Identify which cell holds the provided text, then report its (x, y) central coordinate. 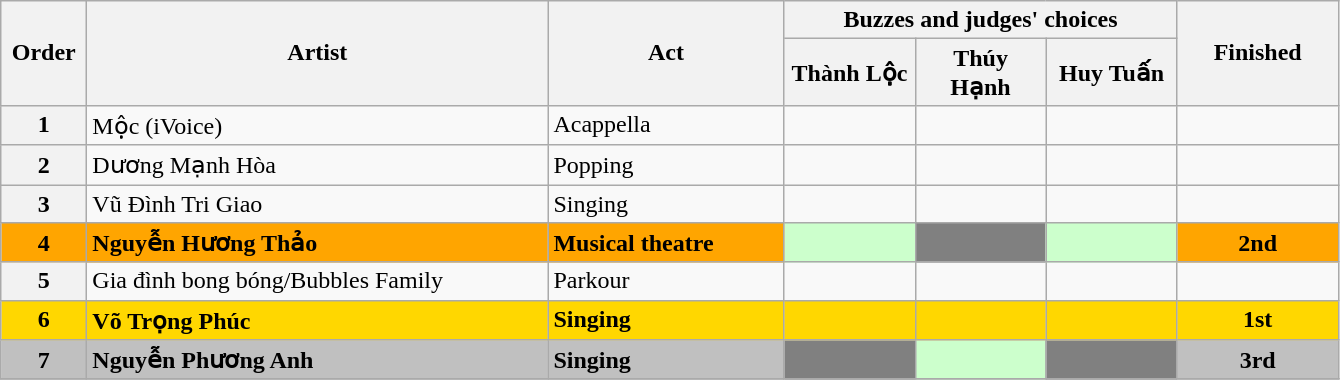
Act (666, 54)
2nd (1258, 243)
Popping (666, 165)
Vũ Đình Tri Giao (318, 203)
Musical theatre (666, 243)
Huy Tuấn (1112, 72)
Order (44, 54)
7 (44, 360)
4 (44, 243)
Nguyễn Hương Thảo (318, 243)
Finished (1258, 54)
3 (44, 203)
Dương Mạnh Hòa (318, 165)
6 (44, 320)
1st (1258, 320)
Buzzes and judges' choices (980, 20)
Parkour (666, 281)
Artist (318, 54)
Gia đình bong bóng/Bubbles Family (318, 281)
Võ Trọng Phúc (318, 320)
1 (44, 125)
Mộc (iVoice) (318, 125)
Nguyễn Phương Anh (318, 360)
2 (44, 165)
Thành Lộc (850, 72)
Acappella (666, 125)
5 (44, 281)
Thúy Hạnh (980, 72)
3rd (1258, 360)
